Scan for the cell matching the given text and deliver its [X, Y] coordinate at center. 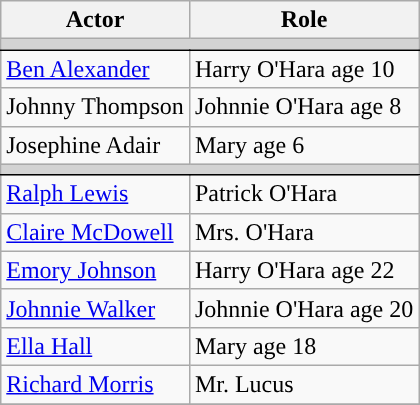
Richard Morris [96, 384]
Ella Hall [96, 346]
Harry O'Hara age 22 [304, 270]
Mr. Lucus [304, 384]
Mary age 18 [304, 346]
Ralph Lewis [96, 194]
Johnny Thompson [96, 107]
Claire McDowell [96, 232]
Actor [96, 20]
Mrs. O'Hara [304, 232]
Johnnie Walker [96, 308]
Patrick O'Hara [304, 194]
Johnnie O'Hara age 20 [304, 308]
Josephine Adair [96, 145]
Role [304, 20]
Mary age 6 [304, 145]
Emory Johnson [96, 270]
Harry O'Hara age 10 [304, 69]
Johnnie O'Hara age 8 [304, 107]
Ben Alexander [96, 69]
